From the cell containing the given text, extract its center point as [X, Y] coordinate. 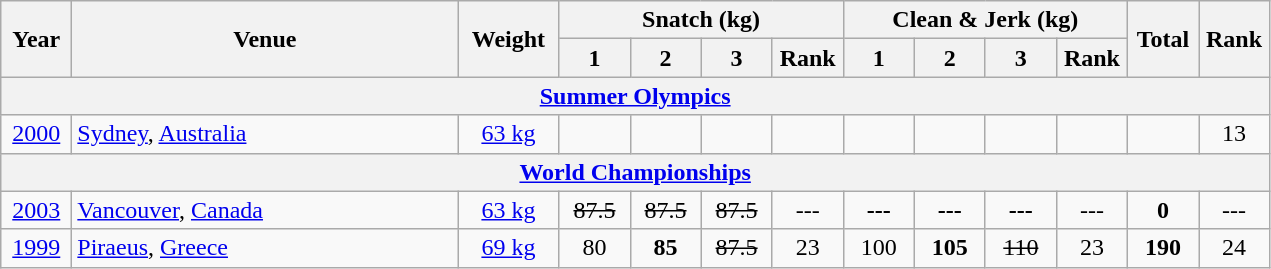
Snatch (kg) [701, 20]
190 [1162, 248]
1999 [36, 248]
69 kg [508, 248]
Total [1162, 39]
2003 [36, 210]
110 [1020, 248]
Summer Olympics [636, 96]
Piraeus, Greece [265, 248]
Sydney, Australia [265, 134]
Weight [508, 39]
0 [1162, 210]
Clean & Jerk (kg) [985, 20]
24 [1234, 248]
Venue [265, 39]
85 [666, 248]
105 [950, 248]
100 [878, 248]
Year [36, 39]
2000 [36, 134]
13 [1234, 134]
Vancouver, Canada [265, 210]
World Championships [636, 172]
80 [594, 248]
